Provide the [x, y] coordinate of the cell's center where the given text is located.  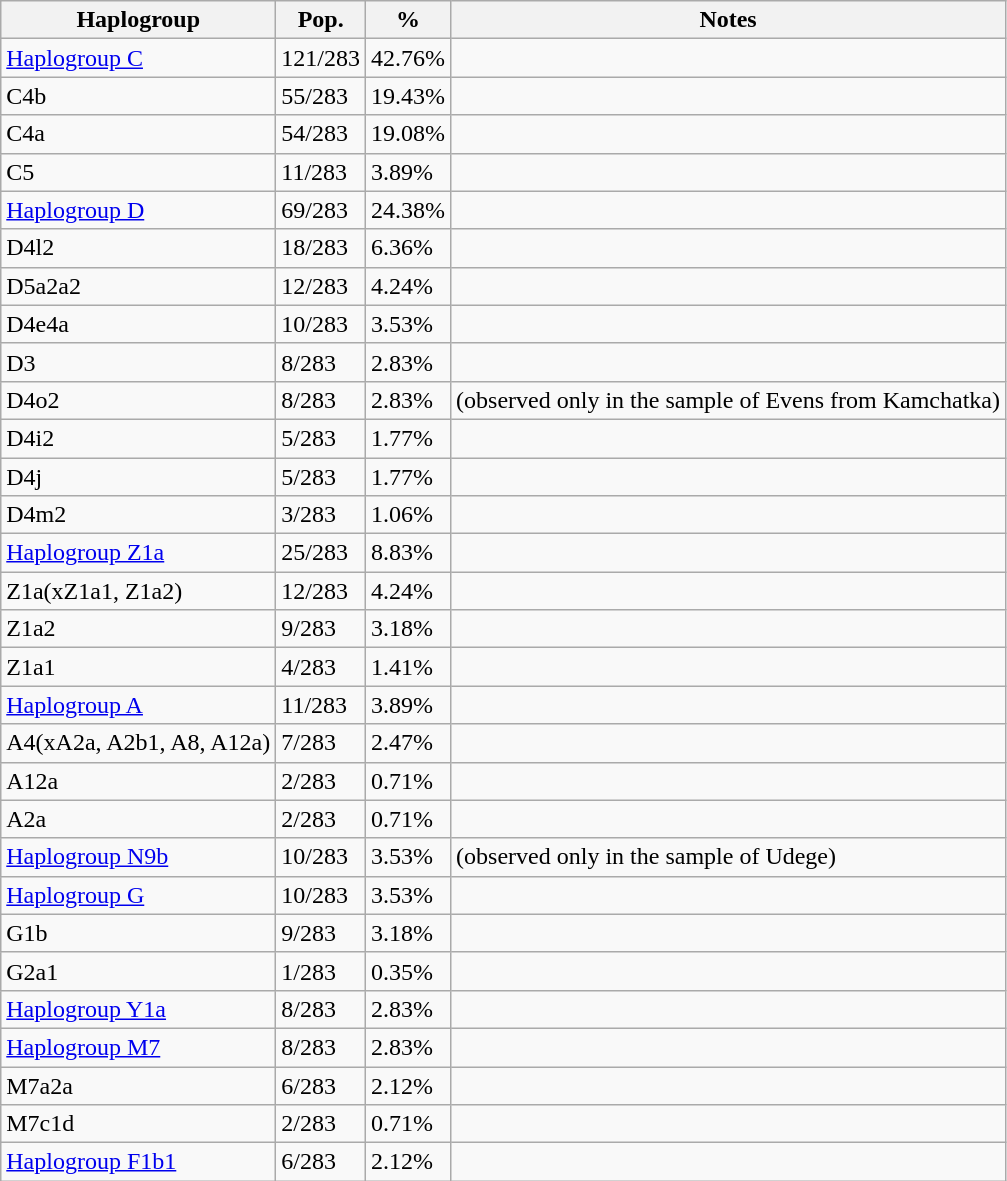
Haplogroup M7 [138, 1047]
C4a [138, 134]
Z1a(xZ1a1, Z1a2) [138, 591]
Z1a1 [138, 667]
Haplogroup [138, 20]
8.83% [408, 553]
M7a2a [138, 1085]
Notes [728, 20]
(observed only in the sample of Evens from Kamchatka) [728, 400]
25/283 [321, 553]
Haplogroup N9b [138, 857]
19.43% [408, 96]
A12a [138, 781]
0.35% [408, 971]
D4e4a [138, 324]
7/283 [321, 743]
(observed only in the sample of Udege) [728, 857]
A4(xA2a, A2b1, A8, A12a) [138, 743]
1.06% [408, 515]
C4b [138, 96]
D4i2 [138, 438]
D4l2 [138, 248]
69/283 [321, 210]
Haplogroup F1b1 [138, 1162]
1.41% [408, 667]
% [408, 20]
Haplogroup D [138, 210]
55/283 [321, 96]
1/283 [321, 971]
19.08% [408, 134]
42.76% [408, 58]
C5 [138, 172]
D3 [138, 362]
D5a2a2 [138, 286]
A2a [138, 819]
G1b [138, 933]
Haplogroup Z1a [138, 553]
D4o2 [138, 400]
Z1a2 [138, 629]
Haplogroup A [138, 705]
4/283 [321, 667]
121/283 [321, 58]
M7c1d [138, 1124]
Pop. [321, 20]
G2a1 [138, 971]
2.47% [408, 743]
3/283 [321, 515]
Haplogroup C [138, 58]
18/283 [321, 248]
Haplogroup Y1a [138, 1009]
24.38% [408, 210]
D4j [138, 477]
D4m2 [138, 515]
6.36% [408, 248]
54/283 [321, 134]
Haplogroup G [138, 895]
